Find where the given text appears and provide that cell's center as (X, Y) coordinate. 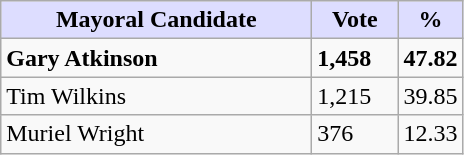
39.85 (430, 96)
Tim Wilkins (156, 96)
1,458 (355, 58)
Gary Atkinson (156, 58)
Mayoral Candidate (156, 20)
376 (355, 134)
12.33 (430, 134)
Muriel Wright (156, 134)
1,215 (355, 96)
47.82 (430, 58)
% (430, 20)
Vote (355, 20)
